Output the (x, y) coordinate of the center of the cell containing the given text.  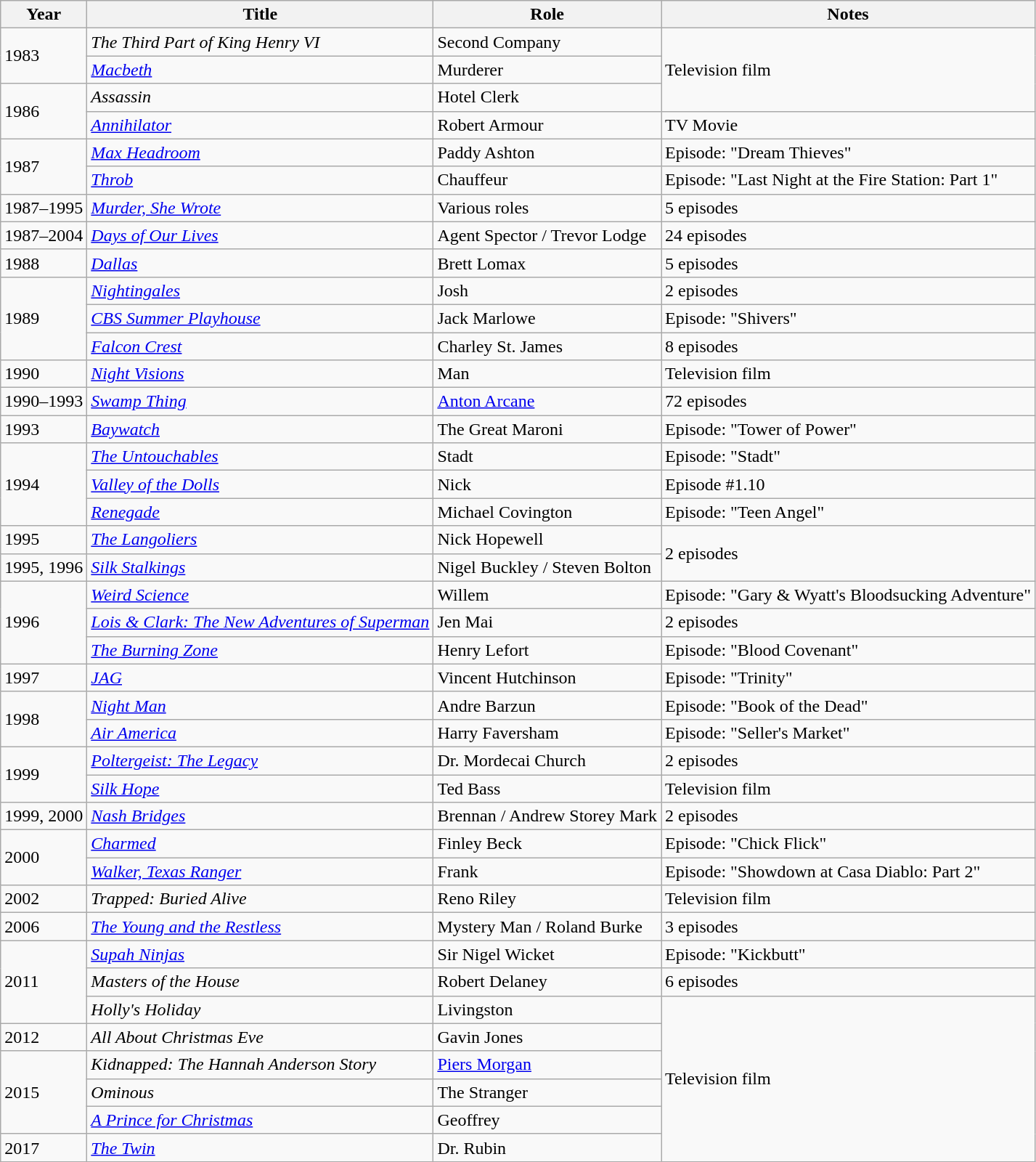
Annihilator (260, 125)
1990–1993 (44, 402)
Nigel Buckley / Steven Bolton (547, 567)
Assassin (260, 97)
CBS Summer Playhouse (260, 318)
Dallas (260, 263)
Episode: "Shivers" (848, 318)
Various roles (547, 208)
Murderer (547, 70)
Title (260, 15)
Role (547, 15)
Episode: "Gary & Wyatt's Bloodsucking Adventure" (848, 595)
Finley Beck (547, 844)
Notes (848, 15)
The Untouchables (260, 457)
Silk Hope (260, 788)
1989 (44, 318)
The Burning Zone (260, 650)
Piers Morgan (547, 1065)
Weird Science (260, 595)
1987–2004 (44, 235)
Willem (547, 595)
Episode: "Book of the Dead" (848, 705)
Chauffeur (547, 180)
Night Man (260, 705)
Murder, She Wrote (260, 208)
The Twin (260, 1147)
Ominous (260, 1092)
Episode: "Last Night at the Fire Station: Part 1" (848, 180)
Frank (547, 871)
2012 (44, 1037)
Geoffrey (547, 1120)
Livingston (547, 1009)
1994 (44, 484)
Dr. Rubin (547, 1147)
2017 (44, 1147)
2000 (44, 858)
1993 (44, 429)
Reno Riley (547, 899)
Nick (547, 484)
Episode: "Teen Angel" (848, 512)
Josh (547, 290)
Man (547, 374)
Silk Stalkings (260, 567)
Falcon Crest (260, 346)
Episode: "Showdown at Casa Diablo: Part 2" (848, 871)
Vincent Hutchinson (547, 678)
2006 (44, 927)
1996 (44, 622)
1998 (44, 719)
Harry Faversham (547, 733)
72 episodes (848, 402)
Robert Delaney (547, 982)
1995 (44, 540)
Nightingales (260, 290)
1987–1995 (44, 208)
2011 (44, 982)
Swamp Thing (260, 402)
1999, 2000 (44, 816)
1987 (44, 166)
Agent Spector / Trevor Lodge (547, 235)
3 episodes (848, 927)
Anton Arcane (547, 402)
Second Company (547, 42)
Stadt (547, 457)
6 episodes (848, 982)
1986 (44, 111)
Mystery Man / Roland Burke (547, 927)
The Langoliers (260, 540)
Year (44, 15)
Ted Bass (547, 788)
1999 (44, 774)
Holly's Holiday (260, 1009)
JAG (260, 678)
Henry Lefort (547, 650)
Max Headroom (260, 153)
Charmed (260, 844)
Dr. Mordecai Church (547, 760)
Poltergeist: The Legacy (260, 760)
The Young and the Restless (260, 927)
Nash Bridges (260, 816)
Jack Marlowe (547, 318)
Episode: "Seller's Market" (848, 733)
Episode: "Tower of Power" (848, 429)
Days of Our Lives (260, 235)
Sir Nigel Wicket (547, 954)
TV Movie (848, 125)
Macbeth (260, 70)
Episode: "Dream Thieves" (848, 153)
The Stranger (547, 1092)
Nick Hopewell (547, 540)
Episode #1.10 (848, 484)
Air America (260, 733)
All About Christmas Eve (260, 1037)
Episode: "Trinity" (848, 678)
Gavin Jones (547, 1037)
The Great Maroni (547, 429)
Kidnapped: The Hannah Anderson Story (260, 1065)
The Third Part of King Henry VI (260, 42)
24 episodes (848, 235)
1995, 1996 (44, 567)
Lois & Clark: The New Adventures of Superman (260, 622)
Valley of the Dolls (260, 484)
Hotel Clerk (547, 97)
1997 (44, 678)
8 episodes (848, 346)
Andre Barzun (547, 705)
Michael Covington (547, 512)
Supah Ninjas (260, 954)
Episode: "Stadt" (848, 457)
Episode: "Kickbutt" (848, 954)
2002 (44, 899)
Throb (260, 180)
Episode: "Blood Covenant" (848, 650)
1990 (44, 374)
Brennan / Andrew Storey Mark (547, 816)
1988 (44, 263)
Walker, Texas Ranger (260, 871)
Renegade (260, 512)
Episode: "Chick Flick" (848, 844)
2015 (44, 1092)
1983 (44, 56)
Charley St. James (547, 346)
Robert Armour (547, 125)
Baywatch (260, 429)
Night Visions (260, 374)
Masters of the House (260, 982)
Brett Lomax (547, 263)
Paddy Ashton (547, 153)
Jen Mai (547, 622)
A Prince for Christmas (260, 1120)
Trapped: Buried Alive (260, 899)
